Identify which cell holds the provided text, then report its [x, y] central coordinate. 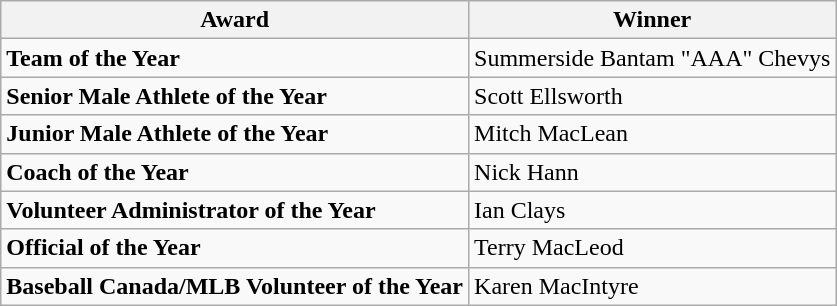
Senior Male Athlete of the Year [235, 96]
Volunteer Administrator of the Year [235, 210]
Official of the Year [235, 248]
Team of the Year [235, 58]
Mitch MacLean [652, 134]
Nick Hann [652, 172]
Award [235, 20]
Winner [652, 20]
Summerside Bantam "AAA" Chevys [652, 58]
Ian Clays [652, 210]
Junior Male Athlete of the Year [235, 134]
Scott Ellsworth [652, 96]
Baseball Canada/MLB Volunteer of the Year [235, 286]
Coach of the Year [235, 172]
Terry MacLeod [652, 248]
Karen MacIntyre [652, 286]
